Search for the cell housing the specified text and yield its (X, Y) center coordinate. 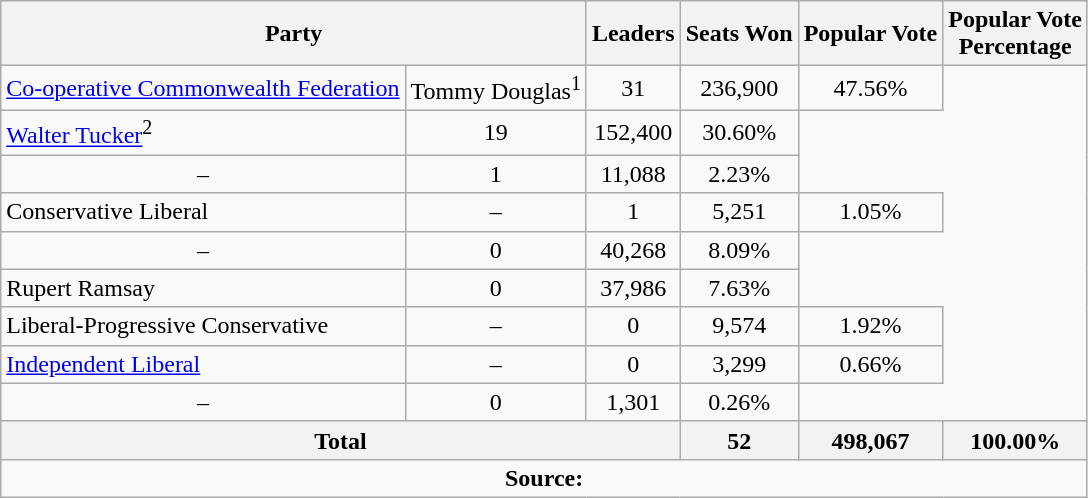
Seats Won (739, 34)
1.92% (870, 326)
30.60% (739, 132)
3,299 (739, 364)
40,268 (633, 250)
9,574 (739, 326)
Independent Liberal (203, 364)
Popular VotePercentage (1016, 34)
8.09% (739, 250)
152,400 (633, 132)
31 (633, 88)
1.05% (870, 212)
19 (496, 132)
0.26% (739, 402)
Rupert Ramsay (203, 288)
Popular Vote (870, 34)
47.56% (870, 88)
1,301 (633, 402)
100.00% (1016, 440)
236,900 (739, 88)
Source: (544, 478)
Party (294, 34)
Co-operative Commonwealth Federation (203, 88)
5,251 (739, 212)
2.23% (739, 174)
Liberal-Progressive Conservative (203, 326)
Tommy Douglas1 (496, 88)
52 (739, 440)
7.63% (739, 288)
11,088 (633, 174)
Walter Tucker2 (203, 132)
498,067 (870, 440)
37,986 (633, 288)
Leaders (633, 34)
Conservative Liberal (203, 212)
0.66% (870, 364)
Total (340, 440)
